Locate the cell with the specified text and output its (x, y) center coordinate. 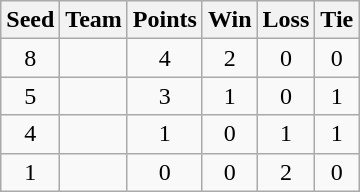
5 (30, 96)
3 (164, 96)
Points (164, 20)
Seed (30, 20)
Tie (337, 20)
8 (30, 58)
Win (230, 20)
Team (94, 20)
Loss (286, 20)
